Locate the cell with the specified text and output its [x, y] center coordinate. 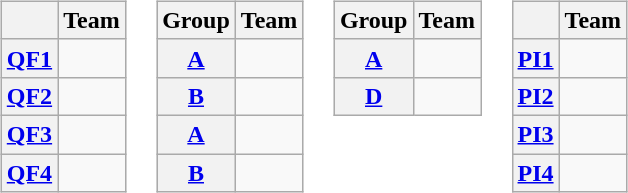
PI2 [536, 96]
QF3 [29, 134]
QF2 [29, 96]
QF4 [29, 173]
PI1 [536, 58]
PI3 [536, 134]
PI4 [536, 173]
QF1 [29, 58]
D [374, 96]
